Provide the (x, y) coordinate of the cell's center where the given text is located.  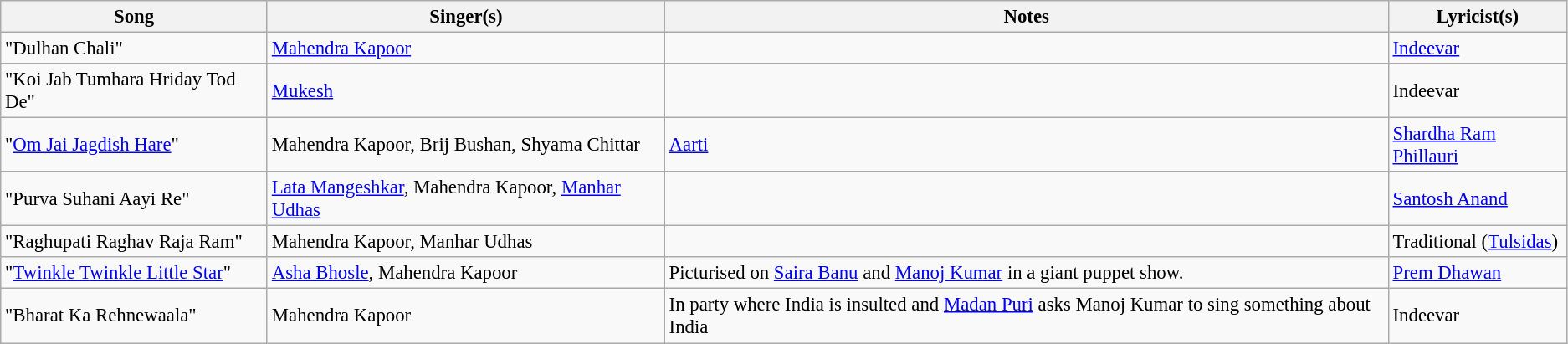
Traditional (Tulsidas) (1478, 242)
Picturised on Saira Banu and Manoj Kumar in a giant puppet show. (1026, 274)
Lata Mangeshkar, Mahendra Kapoor, Manhar Udhas (465, 199)
In party where India is insulted and Madan Puri asks Manoj Kumar to sing something about India (1026, 316)
Mahendra Kapoor, Brij Bushan, Shyama Chittar (465, 146)
Mukesh (465, 90)
"Raghupati Raghav Raja Ram" (134, 242)
Prem Dhawan (1478, 274)
Santosh Anand (1478, 199)
"Purva Suhani Aayi Re" (134, 199)
Singer(s) (465, 17)
Song (134, 17)
Shardha Ram Phillauri (1478, 146)
"Twinkle Twinkle Little Star" (134, 274)
Notes (1026, 17)
"Koi Jab Tumhara Hriday Tod De" (134, 90)
Aarti (1026, 146)
Lyricist(s) (1478, 17)
Asha Bhosle, Mahendra Kapoor (465, 274)
"Bharat Ka Rehnewaala" (134, 316)
"Om Jai Jagdish Hare" (134, 146)
Mahendra Kapoor, Manhar Udhas (465, 242)
"Dulhan Chali" (134, 49)
